For the text-containing cell, return its midpoint in [x, y] coordinate format. 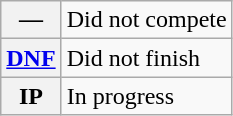
— [31, 20]
IP [31, 96]
Did not compete [146, 20]
Did not finish [146, 58]
DNF [31, 58]
In progress [146, 96]
